Locate the cell with the specified text and output its [X, Y] center coordinate. 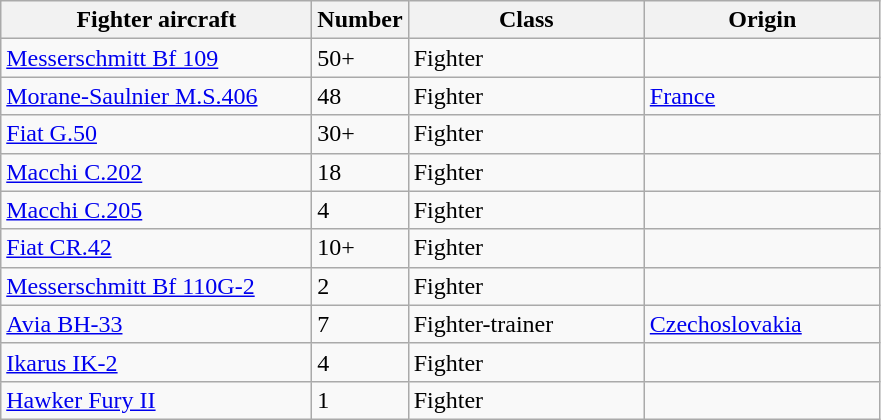
30+ [360, 134]
Czechoslovakia [762, 324]
Class [526, 20]
Macchi C.202 [156, 172]
Fiat G.50 [156, 134]
France [762, 96]
Avia BH-33 [156, 324]
Messerschmitt Bf 109 [156, 58]
48 [360, 96]
Macchi C.205 [156, 210]
Morane-Saulnier M.S.406 [156, 96]
50+ [360, 58]
2 [360, 286]
Ikarus IK-2 [156, 362]
Origin [762, 20]
Messerschmitt Bf 110G-2 [156, 286]
Fighter aircraft [156, 20]
18 [360, 172]
Fiat CR.42 [156, 248]
10+ [360, 248]
7 [360, 324]
1 [360, 400]
Number [360, 20]
Fighter-trainer [526, 324]
Hawker Fury II [156, 400]
